Provide the [x, y] coordinate of the cell's center where the given text is located.  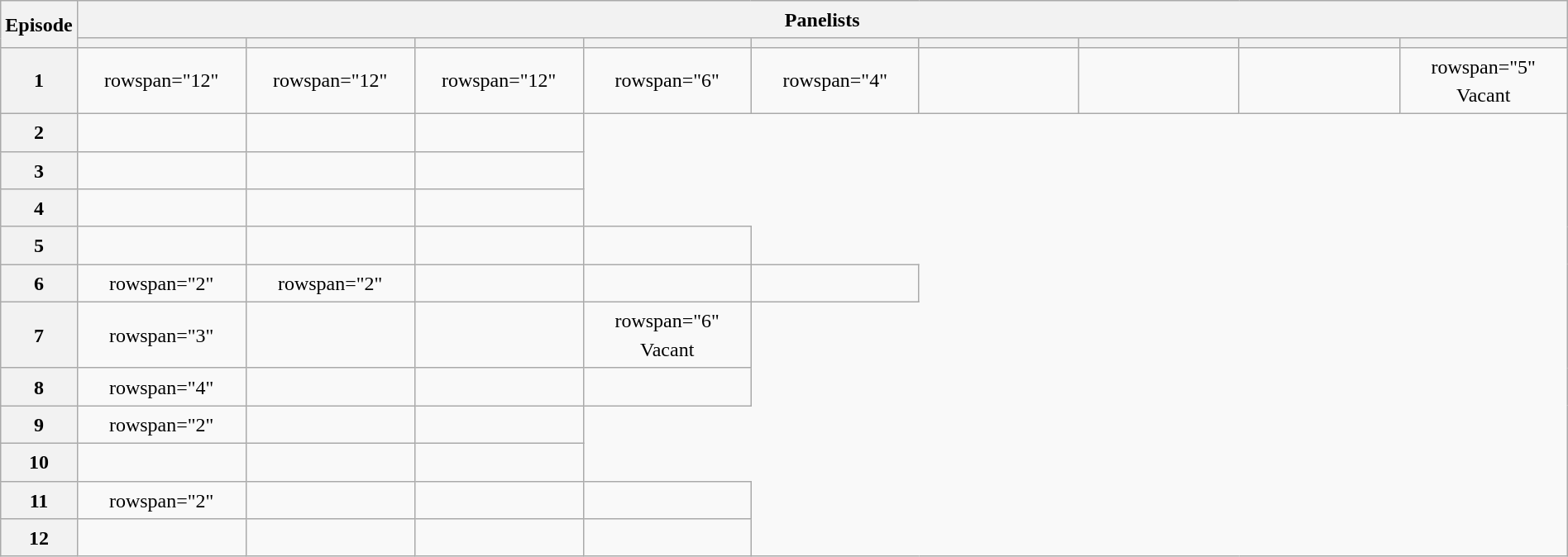
rowspan="3" [161, 335]
1 [39, 80]
Episode [39, 25]
2 [39, 132]
8 [39, 387]
12 [39, 538]
rowspan="5" Vacant [1484, 80]
rowspan="6" Vacant [667, 335]
11 [39, 500]
6 [39, 283]
4 [39, 208]
3 [39, 170]
9 [39, 425]
rowspan="6" [667, 80]
7 [39, 335]
10 [39, 462]
Panelists [822, 20]
5 [39, 245]
